For the text-containing cell, return its midpoint in [X, Y] coordinate format. 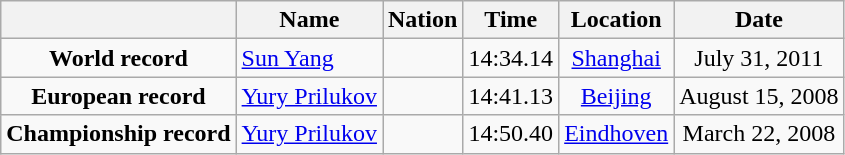
Championship record [118, 134]
Date [759, 20]
August 15, 2008 [759, 96]
14:41.13 [511, 96]
Beijing [616, 96]
March 22, 2008 [759, 134]
European record [118, 96]
Shanghai [616, 58]
Nation [422, 20]
Time [511, 20]
July 31, 2011 [759, 58]
14:50.40 [511, 134]
Eindhoven [616, 134]
Location [616, 20]
World record [118, 58]
Name [309, 20]
14:34.14 [511, 58]
Sun Yang [309, 58]
